Determine the [x, y] coordinate at the center of the cell enclosing the given text.  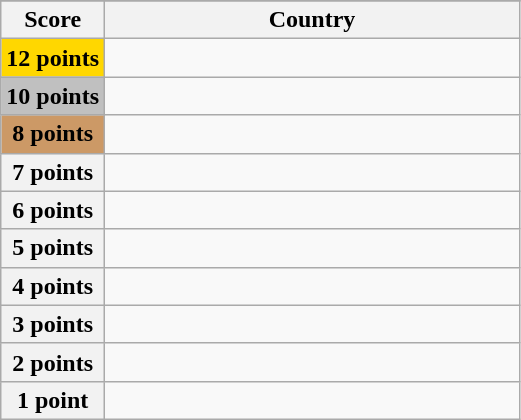
Score [53, 20]
5 points [53, 248]
7 points [53, 172]
6 points [53, 210]
8 points [53, 134]
12 points [53, 58]
2 points [53, 362]
Country [312, 20]
1 point [53, 400]
4 points [53, 286]
3 points [53, 324]
10 points [53, 96]
